Capture the cell that displays the provided text and extract its (x, y) central coordinate. 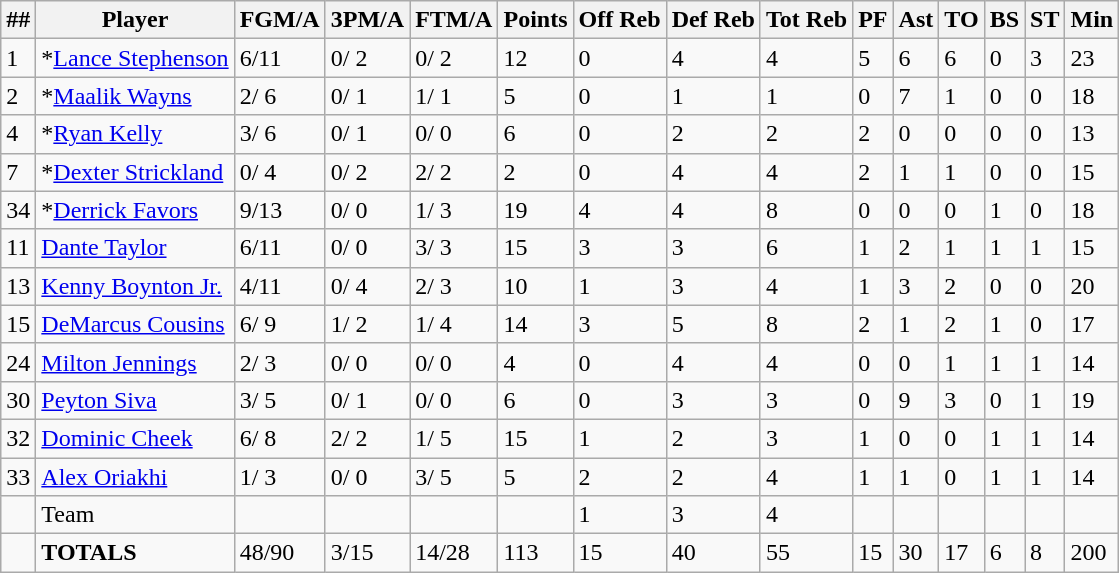
*Maalik Wayns (135, 96)
Alex Oriakhi (135, 477)
Min (1092, 20)
3/ 3 (454, 248)
6/ 9 (280, 324)
Points (536, 20)
Def Reb (713, 20)
1/ 1 (454, 96)
23 (1092, 58)
4/11 (280, 286)
9 (916, 400)
FTM/A (454, 20)
3/ 6 (280, 134)
9/13 (280, 210)
48/90 (280, 553)
40 (713, 553)
24 (18, 362)
TOTALS (135, 553)
3/15 (367, 553)
PF (873, 20)
Team (135, 515)
6/ 8 (280, 438)
Milton Jennings (135, 362)
Dominic Cheek (135, 438)
1/ 4 (454, 324)
33 (18, 477)
BS (1004, 20)
Tot Reb (806, 20)
2/ 6 (280, 96)
113 (536, 553)
TO (962, 20)
20 (1092, 286)
1/ 5 (454, 438)
32 (18, 438)
*Ryan Kelly (135, 134)
Peyton Siva (135, 400)
FGM/A (280, 20)
3PM/A (367, 20)
## (18, 20)
14/28 (454, 553)
34 (18, 210)
*Dexter Strickland (135, 172)
Kenny Boynton Jr. (135, 286)
DeMarcus Cousins (135, 324)
*Derrick Favors (135, 210)
Off Reb (620, 20)
Ast (916, 20)
*Lance Stephenson (135, 58)
10 (536, 286)
200 (1092, 553)
Dante Taylor (135, 248)
11 (18, 248)
Player (135, 20)
1/ 2 (367, 324)
12 (536, 58)
ST (1045, 20)
55 (806, 553)
